Output the (x, y) coordinate of the center of the cell containing the given text.  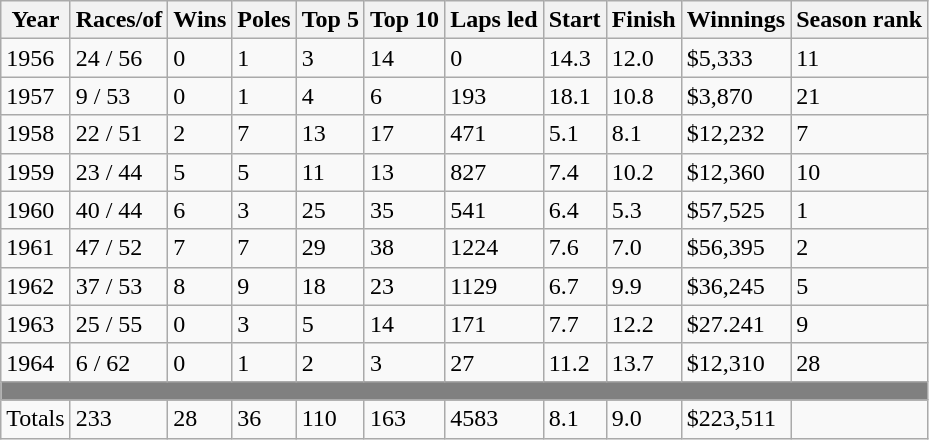
5.3 (644, 210)
Season rank (860, 20)
9 / 53 (119, 96)
17 (404, 134)
Totals (36, 419)
541 (494, 210)
1958 (36, 134)
35 (404, 210)
110 (330, 419)
1224 (494, 248)
Winnings (736, 20)
7.4 (574, 172)
23 (404, 286)
$12,360 (736, 172)
1964 (36, 362)
6.4 (574, 210)
471 (494, 134)
9.9 (644, 286)
$57,525 (736, 210)
37 / 53 (119, 286)
24 / 56 (119, 58)
6 / 62 (119, 362)
18 (330, 286)
1129 (494, 286)
$3,870 (736, 96)
$223,511 (736, 419)
1956 (36, 58)
Wins (200, 20)
23 / 44 (119, 172)
$36,245 (736, 286)
5.1 (574, 134)
Top 5 (330, 20)
193 (494, 96)
8 (200, 286)
Start (574, 20)
47 / 52 (119, 248)
Laps led (494, 20)
12.0 (644, 58)
7.7 (574, 324)
1957 (36, 96)
25 / 55 (119, 324)
$27.241 (736, 324)
21 (860, 96)
10.2 (644, 172)
4 (330, 96)
1960 (36, 210)
$56,395 (736, 248)
1961 (36, 248)
1962 (36, 286)
40 / 44 (119, 210)
18.1 (574, 96)
29 (330, 248)
Finish (644, 20)
233 (119, 419)
$12,310 (736, 362)
Year (36, 20)
12.2 (644, 324)
38 (404, 248)
7.0 (644, 248)
171 (494, 324)
10 (860, 172)
827 (494, 172)
4583 (494, 419)
10.8 (644, 96)
Races/of (119, 20)
1963 (36, 324)
9.0 (644, 419)
11.2 (574, 362)
14.3 (574, 58)
36 (264, 419)
27 (494, 362)
$12,232 (736, 134)
163 (404, 419)
25 (330, 210)
Top 10 (404, 20)
1959 (36, 172)
7.6 (574, 248)
Poles (264, 20)
22 / 51 (119, 134)
13.7 (644, 362)
6.7 (574, 286)
$5,333 (736, 58)
